Locate the cell with the specified text and output its (X, Y) center coordinate. 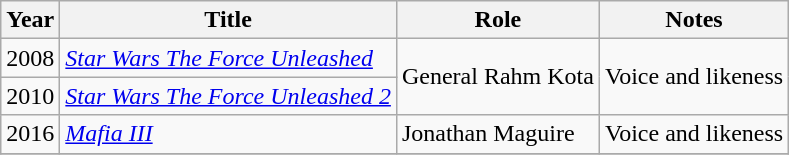
Star Wars The Force Unleashed 2 (228, 96)
2016 (30, 134)
Jonathan Maguire (498, 134)
2008 (30, 58)
Title (228, 20)
Star Wars The Force Unleashed (228, 58)
Year (30, 20)
Mafia III (228, 134)
Notes (694, 20)
General Rahm Kota (498, 77)
2010 (30, 96)
Role (498, 20)
